Extract the [x, y] coordinate from the center of the cell holding the provided text.  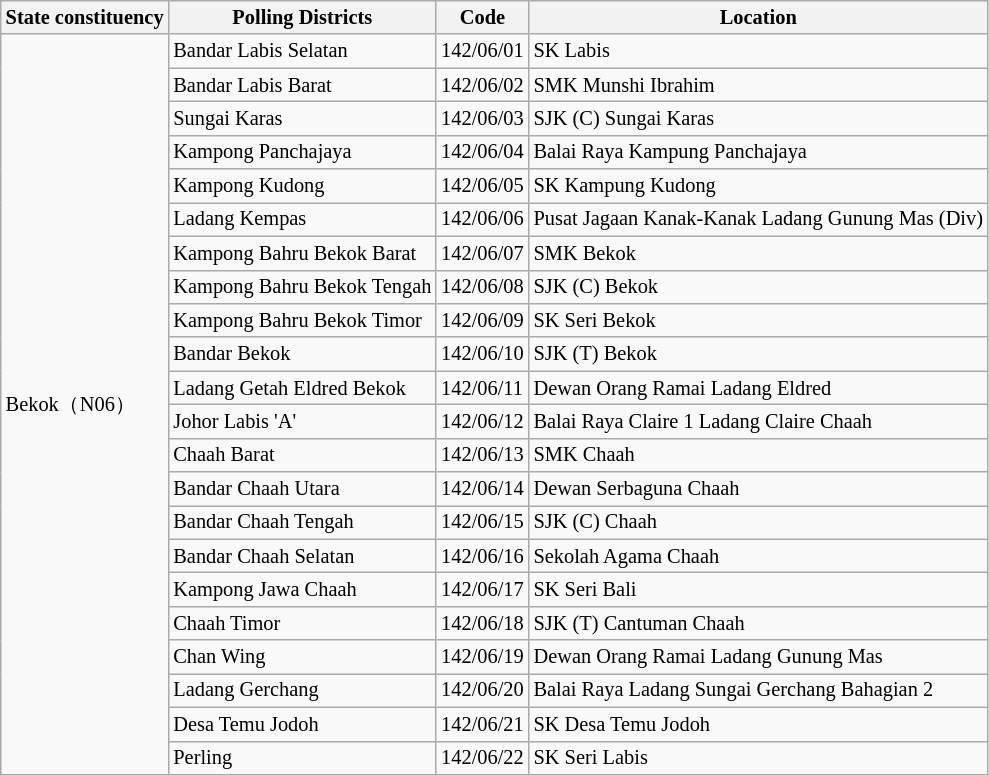
142/06/03 [482, 118]
142/06/09 [482, 320]
SK Labis [758, 51]
Ladang Getah Eldred Bekok [302, 388]
SJK (T) Cantuman Chaah [758, 623]
142/06/11 [482, 388]
Kampong Panchajaya [302, 152]
142/06/18 [482, 623]
142/06/01 [482, 51]
142/06/12 [482, 421]
Kampong Bahru Bekok Tengah [302, 287]
Bandar Chaah Tengah [302, 522]
142/06/14 [482, 489]
SMK Munshi Ibrahim [758, 85]
State constituency [85, 17]
Bandar Bekok [302, 354]
142/06/06 [482, 219]
Sungai Karas [302, 118]
Sekolah Agama Chaah [758, 556]
SMK Chaah [758, 455]
Pusat Jagaan Kanak-Kanak Ladang Gunung Mas (Div) [758, 219]
SK Seri Labis [758, 758]
142/06/21 [482, 724]
Location [758, 17]
Balai Raya Ladang Sungai Gerchang Bahagian 2 [758, 690]
Kampong Bahru Bekok Barat [302, 253]
Bandar Labis Selatan [302, 51]
Chan Wing [302, 657]
SMK Bekok [758, 253]
142/06/05 [482, 186]
142/06/02 [482, 85]
Desa Temu Jodoh [302, 724]
SK Seri Bali [758, 589]
Dewan Serbaguna Chaah [758, 489]
Polling Districts [302, 17]
Kampong Jawa Chaah [302, 589]
SJK (C) Chaah [758, 522]
Bekok（N06） [85, 404]
142/06/08 [482, 287]
Chaah Timor [302, 623]
142/06/17 [482, 589]
Ladang Gerchang [302, 690]
SJK (C) Sungai Karas [758, 118]
142/06/16 [482, 556]
Kampong Kudong [302, 186]
Bandar Chaah Selatan [302, 556]
Ladang Kempas [302, 219]
Perling [302, 758]
Johor Labis 'A' [302, 421]
142/06/07 [482, 253]
142/06/20 [482, 690]
Code [482, 17]
Balai Raya Kampung Panchajaya [758, 152]
142/06/19 [482, 657]
Chaah Barat [302, 455]
SK Seri Bekok [758, 320]
142/06/22 [482, 758]
Balai Raya Claire 1 Ladang Claire Chaah [758, 421]
SK Desa Temu Jodoh [758, 724]
Dewan Orang Ramai Ladang Eldred [758, 388]
Kampong Bahru Bekok Timor [302, 320]
SK Kampung Kudong [758, 186]
SJK (C) Bekok [758, 287]
142/06/04 [482, 152]
SJK (T) Bekok [758, 354]
Bandar Chaah Utara [302, 489]
142/06/10 [482, 354]
142/06/15 [482, 522]
Dewan Orang Ramai Ladang Gunung Mas [758, 657]
142/06/13 [482, 455]
Bandar Labis Barat [302, 85]
